From the cell containing the given text, extract its center point as [x, y] coordinate. 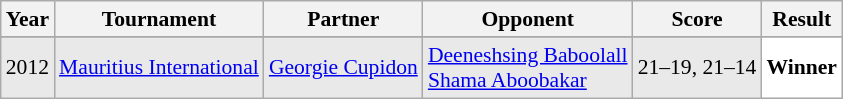
Result [802, 19]
Opponent [528, 19]
Mauritius International [159, 68]
Partner [344, 19]
Tournament [159, 19]
Deeneshsing Baboolall Shama Aboobakar [528, 68]
21–19, 21–14 [698, 68]
Georgie Cupidon [344, 68]
Year [28, 19]
2012 [28, 68]
Winner [802, 68]
Score [698, 19]
